Detect which cell encompasses the target text, then output its [x, y] center coordinate. 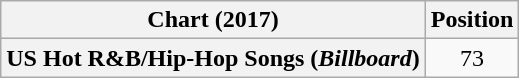
Position [472, 20]
Chart (2017) [213, 20]
73 [472, 58]
US Hot R&B/Hip-Hop Songs (Billboard) [213, 58]
